Output the [x, y] coordinate of the center of the cell containing the given text.  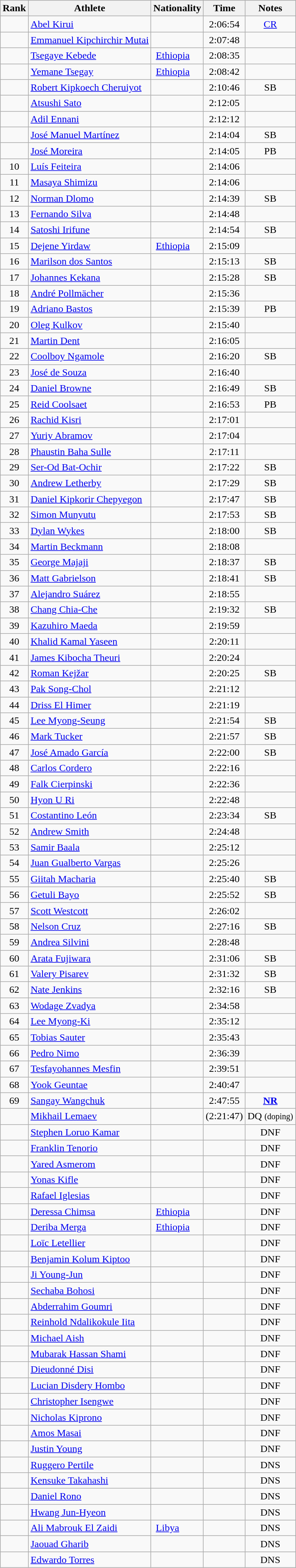
Khalid Kamal Yaseen [90, 641]
2:15:28 [224, 277]
18 [14, 293]
Yook Geuntae [90, 1085]
58 [14, 926]
2:31:32 [224, 974]
2:18:37 [224, 562]
Notes [271, 8]
Marilson dos Santos [90, 262]
2:32:16 [224, 990]
Amos Masai [90, 1433]
Tobias Sauter [90, 1037]
2:21:57 [224, 737]
Robert Kipkoech Cheruiyot [90, 87]
Rafael Iglesias [90, 1195]
Yuriy Abramov [90, 435]
Mikhail Lemaev [90, 1116]
57 [14, 910]
Reid Coolsaet [90, 404]
Michael Aish [90, 1338]
60 [14, 958]
Getuli Bayo [90, 895]
Luís Feiteira [90, 166]
Nicholas Kiprono [90, 1417]
2:15:13 [224, 262]
2:18:00 [224, 531]
DQ (doping) [271, 1116]
Ruggero Pertile [90, 1464]
Deressa Chimsa [90, 1212]
Reinhold Ndalikokule Iita [90, 1322]
Libya [177, 1528]
31 [14, 499]
2:20:24 [224, 657]
Kensuke Takahashi [90, 1481]
2:12:05 [224, 103]
Emmanuel Kipchirchir Mutai [90, 40]
2:19:59 [224, 626]
Pak Song-Chol [90, 689]
2:14:05 [224, 151]
28 [14, 451]
Andrew Letherby [90, 483]
Chang Chia-Che [90, 610]
Martin Beckmann [90, 547]
Ser-Od Bat-Ochir [90, 467]
Athlete [90, 8]
Abel Kirui [90, 24]
Lucian Disdery Hombo [90, 1385]
Franklin Tenorio [90, 1148]
Stephen Loruo Kamar [90, 1132]
52 [14, 831]
José Amado García [90, 752]
Dylan Wykes [90, 531]
2:16:40 [224, 372]
46 [14, 737]
2:14:54 [224, 230]
José Manuel Martínez [90, 135]
2:17:04 [224, 435]
2:25:52 [224, 895]
Johannes Kekana [90, 277]
2:14:39 [224, 198]
50 [14, 800]
2:17:22 [224, 467]
Atsushi Sato [90, 103]
16 [14, 262]
26 [14, 420]
30 [14, 483]
Matt Gabrielson [90, 578]
Edwardo Torres [90, 1560]
Dejene Yirdaw [90, 246]
35 [14, 562]
2:47:55 [224, 1101]
2:14:04 [224, 135]
49 [14, 784]
21 [14, 341]
Daniel Kipkorir Chepyegon [90, 499]
José Moreira [90, 151]
2:14:48 [224, 214]
2:16:53 [224, 404]
2:17:47 [224, 499]
Yared Asmerom [90, 1164]
Giitah Macharia [90, 879]
2:15:39 [224, 309]
Costantino León [90, 816]
63 [14, 1006]
19 [14, 309]
14 [14, 230]
Abderrahim Goumri [90, 1306]
Tesfayohannes Mesfin [90, 1069]
27 [14, 435]
34 [14, 547]
Benjamin Kolum Kiptoo [90, 1259]
15 [14, 246]
32 [14, 515]
2:18:08 [224, 547]
54 [14, 863]
Loïc Letellier [90, 1243]
Phaustin Baha Sulle [90, 451]
2:35:12 [224, 1021]
Valery Pisarev [90, 974]
55 [14, 879]
José de Souza [90, 372]
61 [14, 974]
2:22:00 [224, 752]
2:21:19 [224, 705]
41 [14, 657]
48 [14, 768]
Jaouad Gharib [90, 1544]
47 [14, 752]
Yonas Kifle [90, 1180]
2:10:46 [224, 87]
45 [14, 721]
2:22:36 [224, 784]
24 [14, 388]
2:24:48 [224, 831]
Justin Young [90, 1449]
53 [14, 847]
Time [224, 8]
2:21:12 [224, 689]
CR [271, 24]
2:12:12 [224, 119]
Lee Myong-Ki [90, 1021]
2:25:40 [224, 879]
Martin Dent [90, 341]
69 [14, 1101]
Hyon U Ri [90, 800]
Carlos Cordero [90, 768]
22 [14, 356]
25 [14, 404]
2:18:41 [224, 578]
39 [14, 626]
Masaya Shimizu [90, 182]
2:34:58 [224, 1006]
(2:21:47) [224, 1116]
Kazuhiro Maeda [90, 626]
2:35:43 [224, 1037]
2:07:48 [224, 40]
Norman Dlomo [90, 198]
2:36:39 [224, 1053]
James Kibocha Theuri [90, 657]
2:25:12 [224, 847]
Andrea Silvini [90, 942]
Sangay Wangchuk [90, 1101]
Driss El Himer [90, 705]
10 [14, 166]
2:23:34 [224, 816]
2:15:09 [224, 246]
42 [14, 673]
2:15:40 [224, 325]
2:40:47 [224, 1085]
2:06:54 [224, 24]
Deriba Merga [90, 1227]
Coolboy Ngamole [90, 356]
66 [14, 1053]
Christopher Isengwe [90, 1401]
2:22:48 [224, 800]
Arata Fujiwara [90, 958]
2:17:29 [224, 483]
Falk Cierpinski [90, 784]
Pedro Nimo [90, 1053]
2:08:35 [224, 56]
Daniel Browne [90, 388]
2:17:01 [224, 420]
51 [14, 816]
2:21:54 [224, 721]
59 [14, 942]
Ji Young-Jun [90, 1275]
Nationality [177, 8]
Wodage Zvadya [90, 1006]
36 [14, 578]
2:39:51 [224, 1069]
Fernando Silva [90, 214]
56 [14, 895]
2:16:49 [224, 388]
Tsegaye Kebede [90, 56]
Scott Westcott [90, 910]
Adil Ennani [90, 119]
2:16:20 [224, 356]
40 [14, 641]
13 [14, 214]
Ali Mabrouk El Zaidi [90, 1528]
Mark Tucker [90, 737]
Mubarak Hassan Shami [90, 1354]
33 [14, 531]
Hwang Jun-Hyeon [90, 1512]
2:31:06 [224, 958]
2:27:16 [224, 926]
67 [14, 1069]
2:22:16 [224, 768]
Oleg Kulkov [90, 325]
2:16:05 [224, 341]
Daniel Rono [90, 1496]
George Majaji [90, 562]
Andrew Smith [90, 831]
Yemane Tsegay [90, 72]
Juan Gualberto Vargas [90, 863]
Dieudonné Disi [90, 1370]
62 [14, 990]
2:26:02 [224, 910]
2:08:42 [224, 72]
André Pollmächer [90, 293]
64 [14, 1021]
Nelson Cruz [90, 926]
2:17:53 [224, 515]
2:17:11 [224, 451]
20 [14, 325]
68 [14, 1085]
11 [14, 182]
2:20:11 [224, 641]
NR [271, 1101]
2:25:26 [224, 863]
23 [14, 372]
38 [14, 610]
Satoshi Irifune [90, 230]
Samir Baala [90, 847]
2:15:36 [224, 293]
Rank [14, 8]
29 [14, 467]
Adriano Bastos [90, 309]
Nate Jenkins [90, 990]
2:19:32 [224, 610]
43 [14, 689]
Alejandro Suárez [90, 594]
Simon Munyutu [90, 515]
Lee Myong-Seung [90, 721]
Rachid Kisri [90, 420]
65 [14, 1037]
44 [14, 705]
Roman Kejžar [90, 673]
12 [14, 198]
2:28:48 [224, 942]
17 [14, 277]
Sechaba Bohosi [90, 1291]
2:20:25 [224, 673]
2:18:55 [224, 594]
37 [14, 594]
